From the cell containing the given text, extract its center point as [X, Y] coordinate. 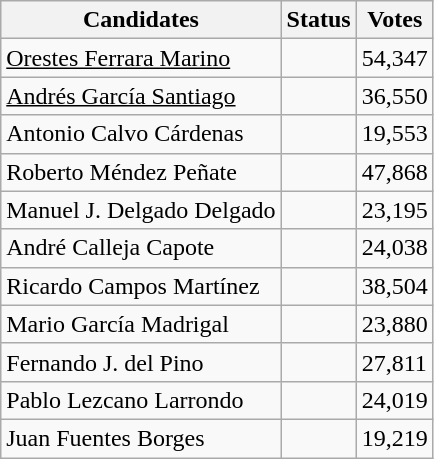
23,880 [394, 324]
Manuel J. Delgado Delgado [141, 210]
47,868 [394, 172]
Ricardo Campos Martínez [141, 286]
Orestes Ferrara Marino [141, 58]
19,553 [394, 134]
Fernando J. del Pino [141, 362]
54,347 [394, 58]
Mario García Madrigal [141, 324]
27,811 [394, 362]
19,219 [394, 438]
Andrés García Santiago [141, 96]
Status [318, 20]
André Calleja Capote [141, 248]
36,550 [394, 96]
24,019 [394, 400]
24,038 [394, 248]
Votes [394, 20]
Pablo Lezcano Larrondo [141, 400]
38,504 [394, 286]
23,195 [394, 210]
Antonio Calvo Cárdenas [141, 134]
Candidates [141, 20]
Roberto Méndez Peñate [141, 172]
Juan Fuentes Borges [141, 438]
